Extract the (X, Y) coordinate from the center of the cell holding the provided text.  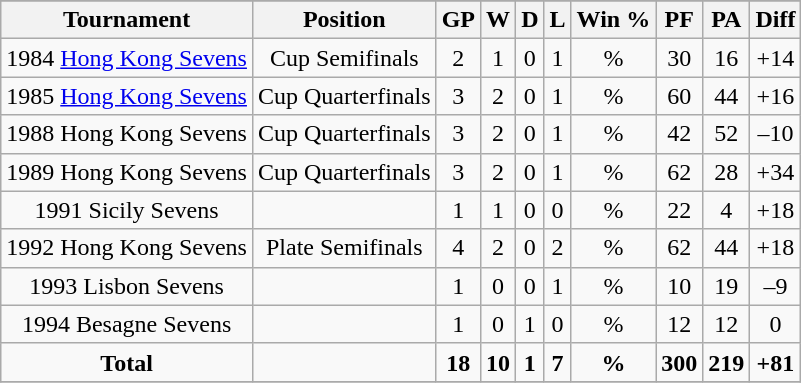
–10 (776, 134)
Cup Semifinals (344, 58)
W (498, 20)
1988 Hong Kong Sevens (127, 134)
GP (458, 20)
PF (680, 20)
+14 (776, 58)
300 (680, 362)
1993 Lisbon Sevens (127, 286)
L (558, 20)
1984 Hong Kong Sevens (127, 58)
60 (680, 96)
1994 Besagne Sevens (127, 324)
Position (344, 20)
22 (680, 210)
1992 Hong Kong Sevens (127, 248)
Plate Semifinals (344, 248)
Win % (614, 20)
Tournament (127, 20)
Diff (776, 20)
18 (458, 362)
7 (558, 362)
+34 (776, 172)
1991 Sicily Sevens (127, 210)
1989 Hong Kong Sevens (127, 172)
19 (726, 286)
–9 (776, 286)
1985 Hong Kong Sevens (127, 96)
42 (680, 134)
+81 (776, 362)
+16 (776, 96)
28 (726, 172)
52 (726, 134)
219 (726, 362)
30 (680, 58)
Total (127, 362)
PA (726, 20)
16 (726, 58)
D (530, 20)
